Locate the cell with the specified text and output its [x, y] center coordinate. 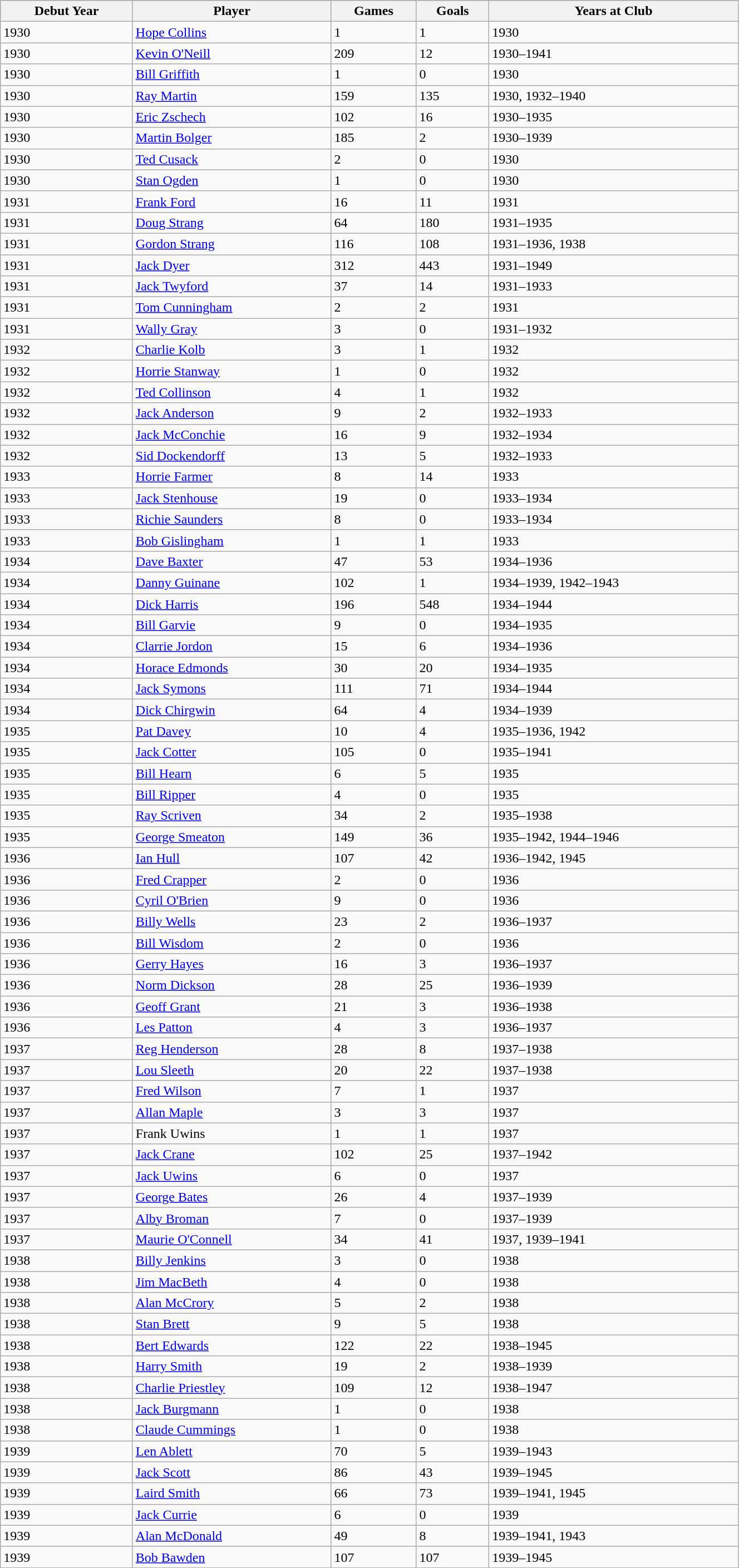
Bill Griffith [231, 75]
Len Ablett [231, 1451]
135 [453, 96]
1932–1934 [614, 435]
Debut Year [67, 11]
1936–1938 [614, 1007]
Danny Guinane [231, 583]
Bill Garvie [231, 625]
36 [453, 837]
1939–1941, 1945 [614, 1493]
49 [374, 1536]
Frank Uwins [231, 1133]
Jack Scott [231, 1472]
Stan Ogden [231, 180]
312 [374, 265]
Ray Martin [231, 96]
11 [453, 201]
1931–1935 [614, 223]
Doug Strang [231, 223]
Horrie Stanway [231, 371]
Harry Smith [231, 1367]
1931–1932 [614, 329]
116 [374, 244]
159 [374, 96]
105 [374, 752]
Martin Bolger [231, 138]
42 [453, 858]
Jack Crane [231, 1155]
73 [453, 1493]
10 [374, 731]
Allan Maple [231, 1112]
Norm Dickson [231, 985]
1936–1939 [614, 985]
Frank Ford [231, 201]
Gordon Strang [231, 244]
Bill Hearn [231, 773]
1935–1942, 1944–1946 [614, 837]
1935–1938 [614, 816]
Dick Harris [231, 604]
21 [374, 1007]
Tom Cunningham [231, 308]
Goals [453, 11]
209 [374, 53]
Les Patton [231, 1028]
Dick Chirgwin [231, 710]
Bert Edwards [231, 1345]
443 [453, 265]
Bill Ripper [231, 795]
Dave Baxter [231, 561]
1937, 1939–1941 [614, 1239]
196 [374, 604]
1931–1949 [614, 265]
47 [374, 561]
Richie Saunders [231, 519]
Bill Wisdom [231, 943]
Alan McCrory [231, 1303]
1935–1936, 1942 [614, 731]
41 [453, 1239]
43 [453, 1472]
37 [374, 287]
15 [374, 647]
1937–1942 [614, 1155]
Billy Jenkins [231, 1260]
Geoff Grant [231, 1007]
1930–1941 [614, 53]
Sid Dockendorff [231, 456]
Jack Symons [231, 689]
Jack Twyford [231, 287]
Games [374, 11]
Lou Sleeth [231, 1070]
149 [374, 837]
1938–1947 [614, 1388]
1938–1939 [614, 1367]
Cyril O'Brien [231, 900]
66 [374, 1493]
1934–1939 [614, 710]
Ted Collinson [231, 392]
Bob Bawden [231, 1557]
Eric Zschech [231, 117]
1931–1936, 1938 [614, 244]
Laird Smith [231, 1493]
111 [374, 689]
1931–1933 [614, 287]
185 [374, 138]
Charlie Priestley [231, 1388]
30 [374, 668]
1938–1945 [614, 1345]
Player [231, 11]
1930–1939 [614, 138]
Jack Uwins [231, 1176]
1930–1935 [614, 117]
122 [374, 1345]
Jack Burgmann [231, 1409]
Stan Brett [231, 1324]
Horrie Farmer [231, 477]
26 [374, 1197]
1934–1939, 1942–1943 [614, 583]
Ray Scriven [231, 816]
1930, 1932–1940 [614, 96]
Ted Cusack [231, 159]
Alby Broman [231, 1218]
53 [453, 561]
Reg Henderson [231, 1049]
Jack Anderson [231, 413]
Years at Club [614, 11]
Bob Gislingham [231, 540]
180 [453, 223]
108 [453, 244]
George Smeaton [231, 837]
70 [374, 1451]
Ian Hull [231, 858]
Kevin O'Neill [231, 53]
548 [453, 604]
1936–1942, 1945 [614, 858]
Billy Wells [231, 921]
13 [374, 456]
Fred Wilson [231, 1091]
Hope Collins [231, 32]
Jack Cotter [231, 752]
Jack McConchie [231, 435]
23 [374, 921]
Clarrie Jordon [231, 647]
Charlie Kolb [231, 350]
Pat Davey [231, 731]
1935–1941 [614, 752]
Jack Stenhouse [231, 498]
Horace Edmonds [231, 668]
1939–1941, 1943 [614, 1536]
Maurie O'Connell [231, 1239]
Fred Crapper [231, 879]
Jim MacBeth [231, 1281]
1939–1943 [614, 1451]
Jack Currie [231, 1515]
Jack Dyer [231, 265]
86 [374, 1472]
Alan McDonald [231, 1536]
George Bates [231, 1197]
71 [453, 689]
109 [374, 1388]
Claude Cummings [231, 1430]
Wally Gray [231, 329]
Gerry Hayes [231, 964]
